For the text-containing cell, return its midpoint in (x, y) coordinate format. 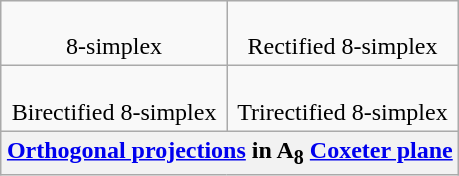
Rectified 8-simplex (342, 34)
Trirectified 8-simplex (342, 98)
Birectified 8-simplex (114, 98)
Orthogonal projections in A8 Coxeter plane (230, 153)
8-simplex (114, 34)
